Search for the cell housing the specified text and yield its [X, Y] center coordinate. 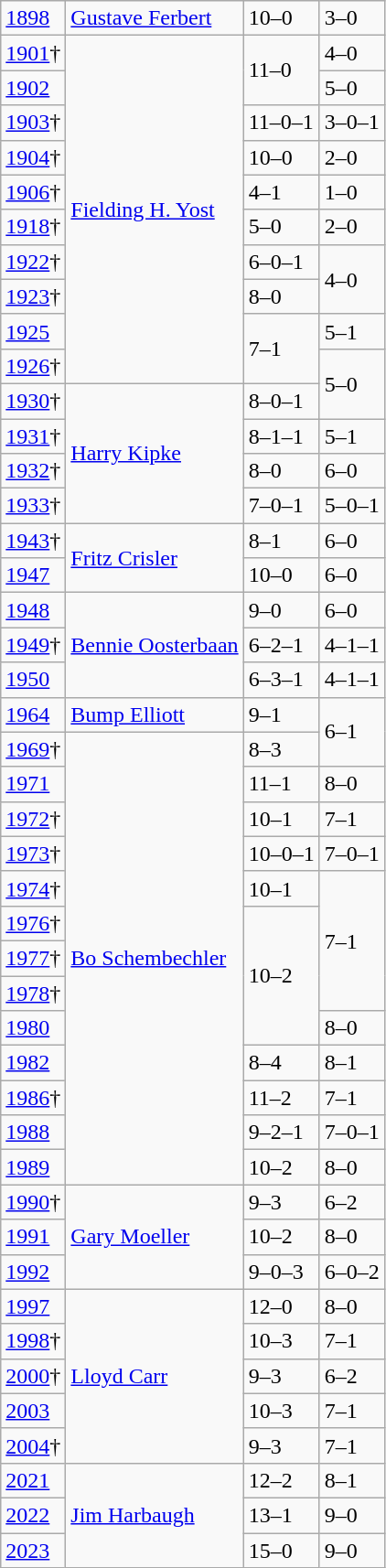
1978† [33, 993]
1950 [33, 680]
3–0–1 [351, 123]
1933† [33, 506]
8–4 [282, 1063]
12–2 [282, 1480]
1943† [33, 541]
1992 [33, 1272]
2023 [33, 1551]
1998† [33, 1341]
8–3 [282, 749]
1904† [33, 157]
Harry Kipke [155, 453]
1925 [33, 331]
Bump Elliott [155, 714]
1948 [33, 610]
1898 [33, 18]
1926† [33, 366]
11–0–1 [282, 123]
8–1–1 [282, 436]
11–2 [282, 1098]
1977† [33, 958]
Gary Moeller [155, 1237]
2004† [33, 1445]
13–1 [282, 1515]
1–0 [351, 192]
1923† [33, 296]
1976† [33, 923]
1969† [33, 749]
6–0–1 [282, 262]
1988 [33, 1133]
Fritz Crisler [155, 558]
Gustave Ferbert [155, 18]
1990† [33, 1202]
8–0–1 [282, 401]
Jim Harbaugh [155, 1515]
1991 [33, 1237]
2022 [33, 1515]
1901† [33, 53]
1931† [33, 436]
6–0–2 [351, 1272]
5–0–1 [351, 506]
1947 [33, 575]
1922† [33, 262]
15–0 [282, 1551]
9–0–3 [282, 1272]
1971 [33, 784]
11–1 [282, 784]
11–0 [282, 70]
1930† [33, 401]
1989 [33, 1167]
1973† [33, 854]
1964 [33, 714]
1980 [33, 1028]
1949† [33, 645]
6–3–1 [282, 680]
1932† [33, 471]
2021 [33, 1480]
9–1 [282, 714]
9–2–1 [282, 1133]
Bo Schembechler [155, 959]
6–1 [351, 732]
1986† [33, 1098]
1974† [33, 888]
Bennie Oosterbaan [155, 645]
1982 [33, 1063]
1902 [33, 88]
1906† [33, 192]
4–1 [282, 192]
1903† [33, 123]
Fielding H. Yost [155, 210]
2000† [33, 1376]
6–2–1 [282, 645]
2003 [33, 1411]
10–0–1 [282, 854]
12–0 [282, 1306]
Lloyd Carr [155, 1376]
1918† [33, 227]
1972† [33, 819]
1997 [33, 1306]
3–0 [351, 18]
